Detect which cell encompasses the target text, then output its [X, Y] center coordinate. 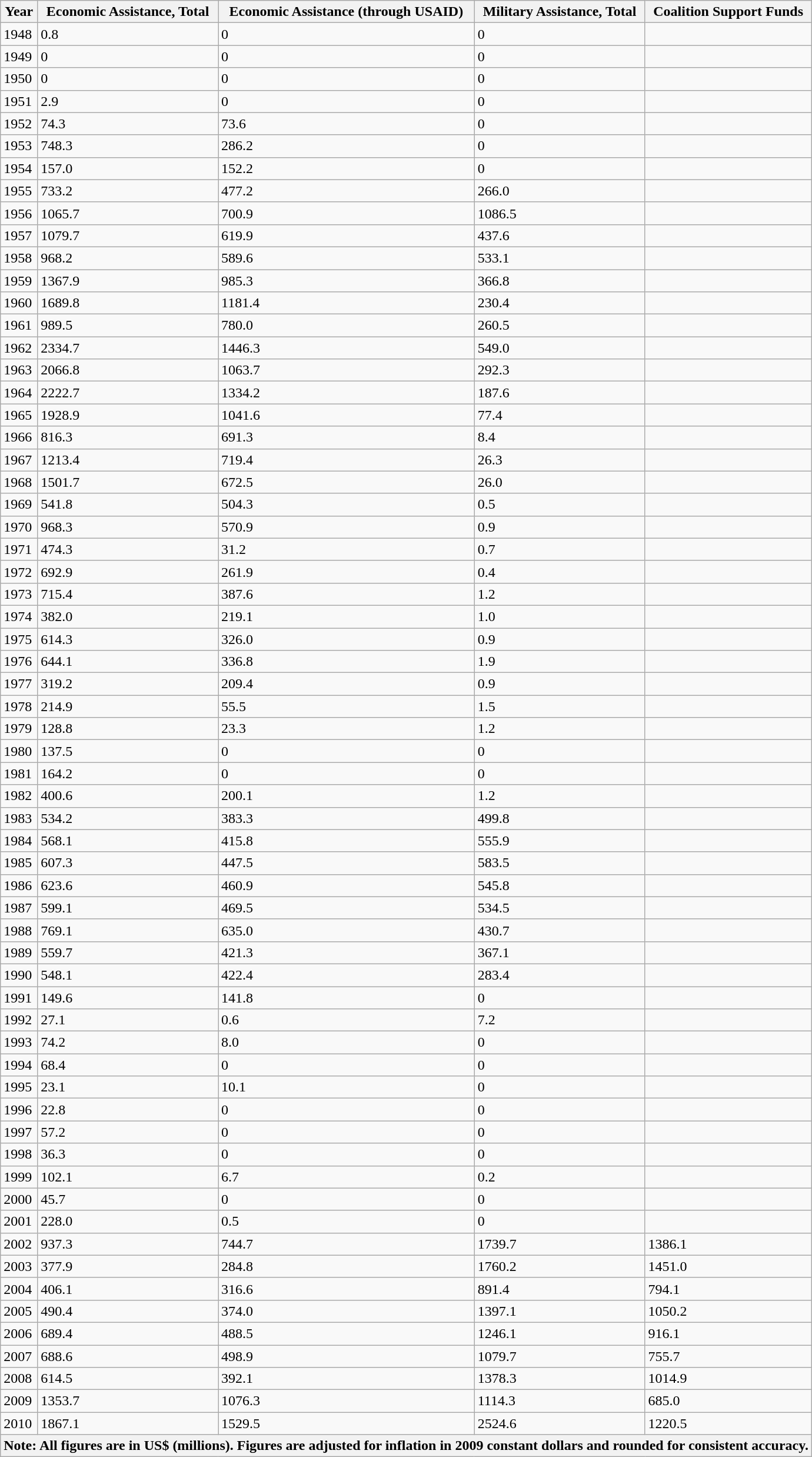
266.0 [560, 191]
400.6 [128, 796]
2000 [19, 1199]
336.8 [346, 662]
692.9 [128, 572]
157.0 [128, 168]
1952 [19, 124]
187.6 [560, 393]
260.5 [560, 326]
1967 [19, 460]
689.4 [128, 1333]
1964 [19, 393]
1997 [19, 1132]
36.3 [128, 1154]
1014.9 [728, 1379]
1961 [19, 326]
1966 [19, 437]
228.0 [128, 1222]
1965 [19, 415]
499.8 [560, 818]
1181.4 [346, 303]
1.0 [560, 616]
1959 [19, 281]
559.7 [128, 952]
568.1 [128, 841]
744.7 [346, 1244]
1041.6 [346, 415]
2002 [19, 1244]
447.5 [346, 863]
7.2 [560, 1020]
607.3 [128, 863]
1246.1 [560, 1333]
74.3 [128, 124]
0.2 [560, 1177]
989.5 [128, 326]
1988 [19, 930]
2.9 [128, 101]
534.5 [560, 908]
1114.3 [560, 1401]
374.0 [346, 1311]
1978 [19, 706]
2003 [19, 1266]
1994 [19, 1065]
1962 [19, 348]
1501.7 [128, 482]
1995 [19, 1087]
488.5 [346, 1333]
1953 [19, 146]
319.2 [128, 684]
128.8 [128, 729]
1971 [19, 549]
45.7 [128, 1199]
0.8 [128, 34]
430.7 [560, 930]
164.2 [128, 774]
1987 [19, 908]
392.1 [346, 1379]
1963 [19, 370]
1975 [19, 639]
691.3 [346, 437]
477.2 [346, 191]
545.8 [560, 885]
555.9 [560, 841]
152.2 [346, 168]
10.1 [346, 1087]
1958 [19, 258]
1.5 [560, 706]
1086.5 [560, 213]
916.1 [728, 1333]
599.1 [128, 908]
415.8 [346, 841]
937.3 [128, 1244]
2222.7 [128, 393]
367.1 [560, 952]
1986 [19, 885]
284.8 [346, 1266]
583.5 [560, 863]
31.2 [346, 549]
700.9 [346, 213]
1981 [19, 774]
1979 [19, 729]
1334.2 [346, 393]
214.9 [128, 706]
715.4 [128, 594]
504.3 [346, 505]
219.1 [346, 616]
137.5 [128, 751]
1928.9 [128, 415]
2007 [19, 1356]
548.1 [128, 975]
1367.9 [128, 281]
2010 [19, 1423]
748.3 [128, 146]
1976 [19, 662]
1220.5 [728, 1423]
1955 [19, 191]
Economic Assistance (through USAID) [346, 12]
27.1 [128, 1020]
2524.6 [560, 1423]
460.9 [346, 885]
57.2 [128, 1132]
1980 [19, 751]
286.2 [346, 146]
1998 [19, 1154]
623.6 [128, 885]
387.6 [346, 594]
26.3 [560, 460]
644.1 [128, 662]
1996 [19, 1110]
2008 [19, 1379]
261.9 [346, 572]
2004 [19, 1289]
Military Assistance, Total [560, 12]
968.3 [128, 527]
1950 [19, 79]
1982 [19, 796]
102.1 [128, 1177]
1948 [19, 34]
719.4 [346, 460]
1689.8 [128, 303]
780.0 [346, 326]
Year [19, 12]
549.0 [560, 348]
2009 [19, 1401]
1983 [19, 818]
2001 [19, 1222]
769.1 [128, 930]
614.5 [128, 1379]
1957 [19, 235]
672.5 [346, 482]
490.4 [128, 1311]
1985 [19, 863]
1973 [19, 594]
688.6 [128, 1356]
1954 [19, 168]
149.6 [128, 998]
23.1 [128, 1087]
1956 [19, 213]
1970 [19, 527]
1992 [19, 1020]
469.5 [346, 908]
22.8 [128, 1110]
1960 [19, 303]
1989 [19, 952]
366.8 [560, 281]
292.3 [560, 370]
589.6 [346, 258]
733.2 [128, 191]
2066.8 [128, 370]
1867.1 [128, 1423]
1451.0 [728, 1266]
23.3 [346, 729]
891.4 [560, 1289]
2006 [19, 1333]
1.9 [560, 662]
230.4 [560, 303]
1951 [19, 101]
200.1 [346, 796]
Note: All figures are in US$ (millions). Figures are adjusted for inflation in 2009 constant dollars and rounded for consistent accuracy. [406, 1446]
141.8 [346, 998]
474.3 [128, 549]
Coalition Support Funds [728, 12]
1972 [19, 572]
0.6 [346, 1020]
1050.2 [728, 1311]
283.4 [560, 975]
614.3 [128, 639]
1990 [19, 975]
1213.4 [128, 460]
1999 [19, 1177]
498.9 [346, 1356]
1739.7 [560, 1244]
77.4 [560, 415]
541.8 [128, 505]
2334.7 [128, 348]
755.7 [728, 1356]
421.3 [346, 952]
422.4 [346, 975]
1969 [19, 505]
685.0 [728, 1401]
326.0 [346, 639]
8.4 [560, 437]
1949 [19, 57]
1529.5 [346, 1423]
968.2 [128, 258]
1977 [19, 684]
406.1 [128, 1289]
Economic Assistance, Total [128, 12]
570.9 [346, 527]
619.9 [346, 235]
1378.3 [560, 1379]
0.7 [560, 549]
816.3 [128, 437]
68.4 [128, 1065]
1386.1 [728, 1244]
1063.7 [346, 370]
74.2 [128, 1043]
794.1 [728, 1289]
1991 [19, 998]
533.1 [560, 258]
1974 [19, 616]
382.0 [128, 616]
437.6 [560, 235]
73.6 [346, 124]
1076.3 [346, 1401]
2005 [19, 1311]
1760.2 [560, 1266]
1065.7 [128, 213]
1397.1 [560, 1311]
534.2 [128, 818]
6.7 [346, 1177]
1353.7 [128, 1401]
383.3 [346, 818]
377.9 [128, 1266]
1446.3 [346, 348]
0.4 [560, 572]
1993 [19, 1043]
209.4 [346, 684]
1984 [19, 841]
985.3 [346, 281]
635.0 [346, 930]
55.5 [346, 706]
316.6 [346, 1289]
8.0 [346, 1043]
26.0 [560, 482]
1968 [19, 482]
